Detect which cell encompasses the target text, then output its (X, Y) center coordinate. 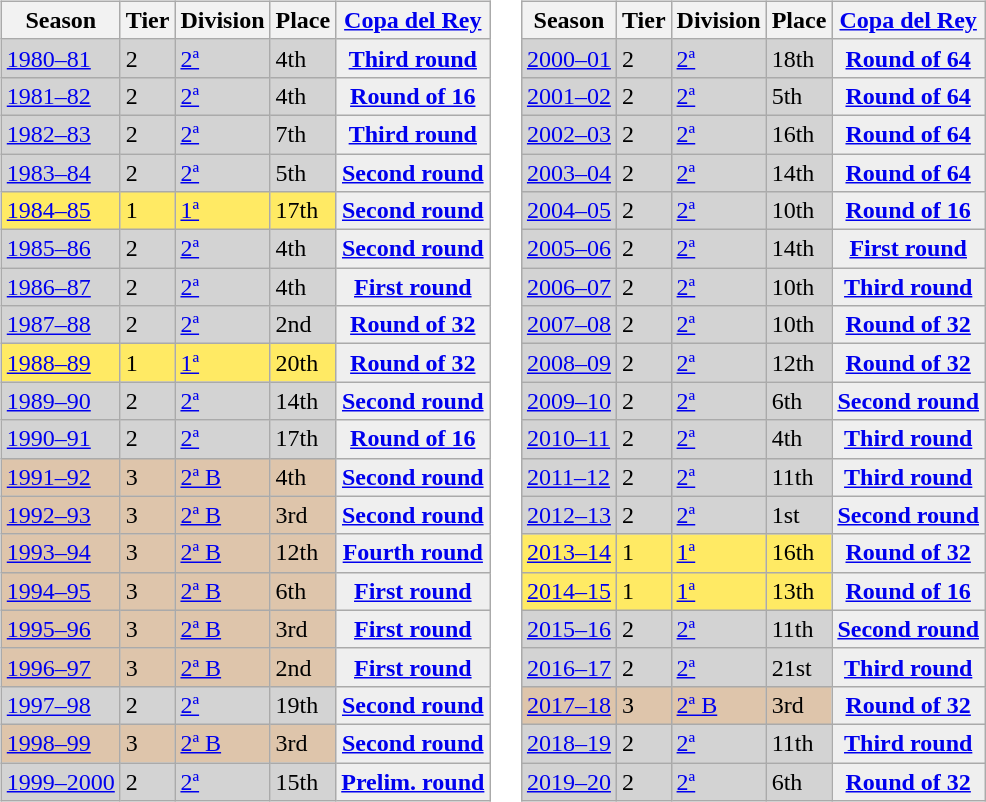
1982–83 (60, 134)
1997–98 (60, 705)
1998–99 (60, 743)
2008–09 (568, 363)
1999–2000 (60, 781)
2005–06 (568, 249)
2010–11 (568, 439)
2000–01 (568, 58)
20th (303, 363)
1987–88 (60, 325)
2015–16 (568, 629)
1996–97 (60, 667)
1986–87 (60, 287)
2017–18 (568, 705)
1995–96 (60, 629)
21st (799, 667)
1993–94 (60, 553)
2012–13 (568, 515)
1992–93 (60, 515)
15th (303, 781)
1985–86 (60, 249)
Fourth round (413, 553)
1984–85 (60, 211)
2011–12 (568, 477)
1994–95 (60, 591)
7th (303, 134)
2003–04 (568, 173)
1991–92 (60, 477)
2009–10 (568, 401)
18th (799, 58)
1983–84 (60, 173)
2013–14 (568, 553)
1980–81 (60, 58)
Prelim. round (413, 781)
2001–02 (568, 96)
2019–20 (568, 781)
2014–15 (568, 591)
2016–17 (568, 667)
2004–05 (568, 211)
19th (303, 705)
2002–03 (568, 134)
1989–90 (60, 401)
1990–91 (60, 439)
1st (799, 515)
2007–08 (568, 325)
13th (799, 591)
2018–19 (568, 743)
1988–89 (60, 363)
1981–82 (60, 96)
2006–07 (568, 287)
